Search for the cell housing the specified text and yield its (x, y) center coordinate. 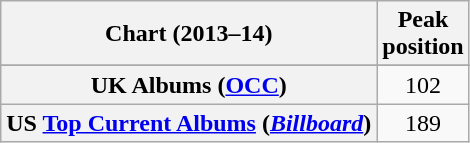
189 (423, 123)
US Top Current Albums (Billboard) (189, 123)
Chart (2013–14) (189, 34)
UK Albums (OCC) (189, 85)
Peakposition (423, 34)
102 (423, 85)
